Search for the cell housing the specified text and yield its (x, y) center coordinate. 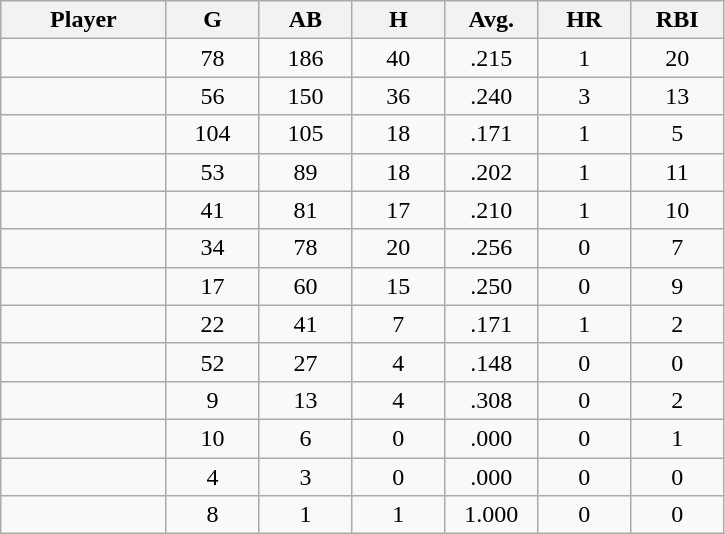
8 (212, 515)
RBI (678, 20)
Avg. (492, 20)
52 (212, 362)
.148 (492, 362)
Player (84, 20)
.215 (492, 58)
56 (212, 96)
150 (306, 96)
.256 (492, 248)
11 (678, 172)
27 (306, 362)
105 (306, 134)
.210 (492, 210)
53 (212, 172)
H (398, 20)
6 (306, 438)
22 (212, 324)
186 (306, 58)
34 (212, 248)
.240 (492, 96)
HR (584, 20)
G (212, 20)
81 (306, 210)
36 (398, 96)
1.000 (492, 515)
104 (212, 134)
.308 (492, 400)
AB (306, 20)
89 (306, 172)
60 (306, 286)
15 (398, 286)
40 (398, 58)
.250 (492, 286)
5 (678, 134)
.202 (492, 172)
